Determine the (X, Y) coordinate at the center of the cell enclosing the given text.  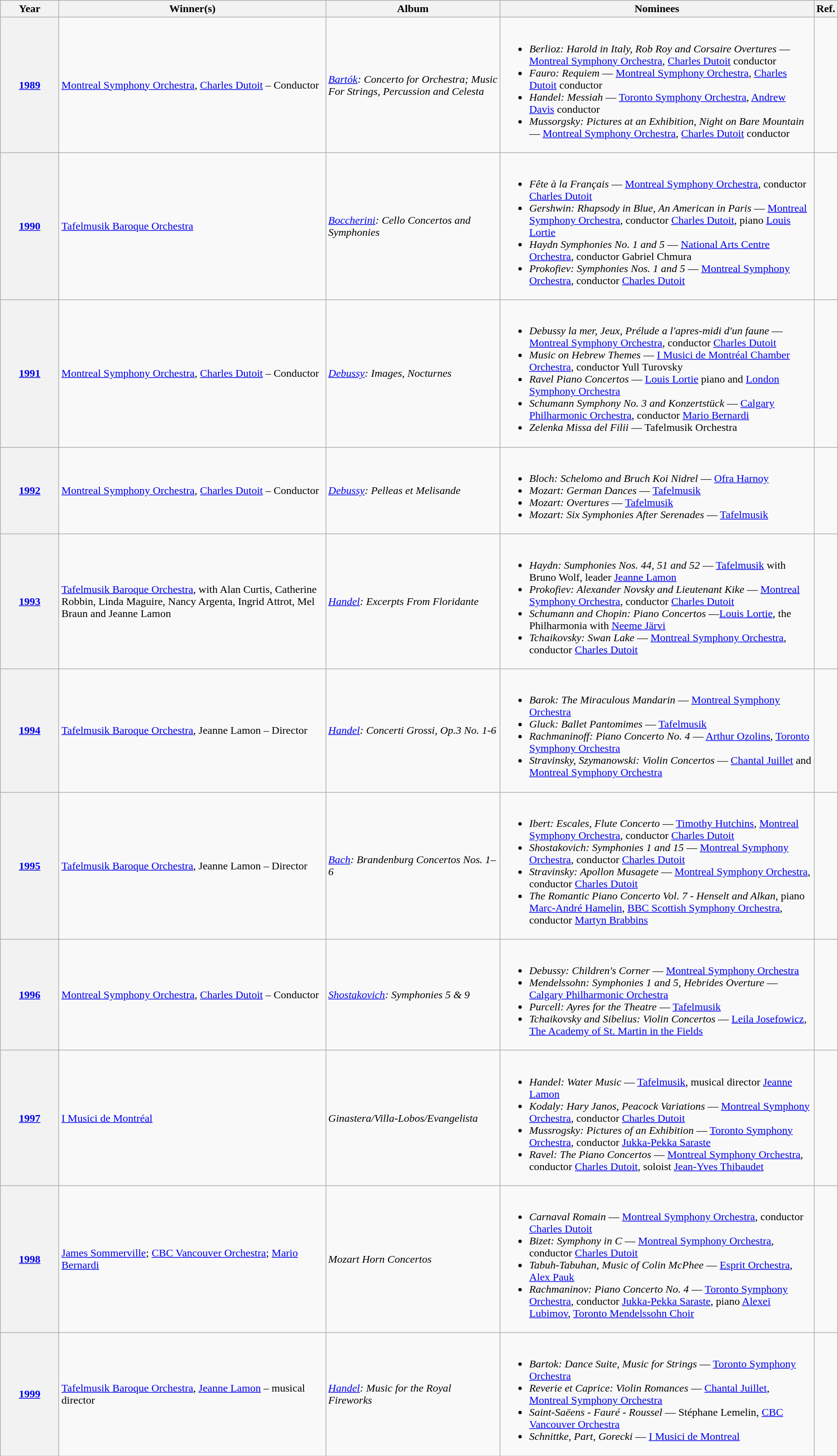
Debussy: Pelleas et Melisande (413, 490)
Tafelmusik Baroque Orchestra, with Alan Curtis, Catherine Robbin, Linda Maguire, Nancy Argenta, Ingrid Attrot, Mel Braun and Jeanne Lamon (192, 601)
Debussy: Images, Nocturnes (413, 373)
1998 (30, 1259)
Winner(s) (192, 9)
Year (30, 9)
Boccherini: Cello Concertos and Symphonies (413, 226)
I Musici de Montréal (192, 1118)
Bartók: Concerto for Orchestra; Music For Strings, Percussion and Celesta (413, 85)
Shostakovich: Symphonies 5 & 9 (413, 995)
James Sommerville; CBC Vancouver Orchestra; Mario Bernardi (192, 1259)
Nominees (657, 9)
1992 (30, 490)
Ref. (825, 9)
Tafelmusik Baroque Orchestra, Jeanne Lamon – musical director (192, 1394)
Bach: Brandenburg Concertos Nos. 1–6 (413, 865)
1990 (30, 226)
Handel: Excerpts From Floridante (413, 601)
1989 (30, 85)
Album (413, 9)
1999 (30, 1394)
Mozart Horn Concertos (413, 1259)
Handel: Music for the Royal Fireworks (413, 1394)
Tafelmusik Baroque Orchestra (192, 226)
1991 (30, 373)
Handel: Concerti Grossi, Op.3 No. 1-6 (413, 730)
1993 (30, 601)
1995 (30, 865)
Ginastera/Villa-Lobos/Evangelista (413, 1118)
1996 (30, 995)
1997 (30, 1118)
1994 (30, 730)
